Return [x, y] of the center of cell containing provided text 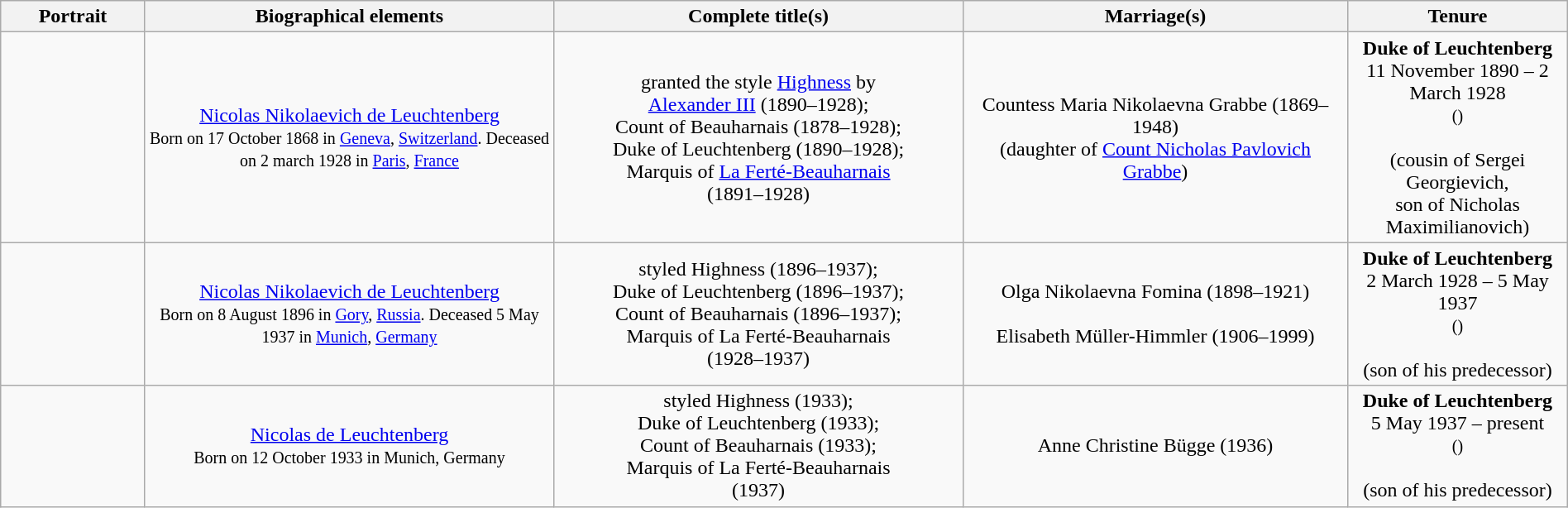
Countess Maria Nikolaevna Grabbe (1869–1948) (daughter of Count Nicholas Pavlovich Grabbe) [1154, 137]
Portrait [73, 17]
Complete title(s) [759, 17]
styled Highness (1896–1937);Duke of Leuchtenberg (1896–1937);Count of Beauharnais (1896–1937);Marquis of La Ferté-Beauharnais(1928–1937) [759, 314]
Anne Christine Bügge (1936) [1154, 446]
Olga Nikolaevna Fomina (1898–1921)Elisabeth Müller-Himmler (1906–1999) [1154, 314]
styled Highness (1933);Duke of Leuchtenberg (1933);Count of Beauharnais (1933);Marquis of La Ferté-Beauharnais(1937) [759, 446]
Nicolas Nikolaevich de LeuchtenbergBorn on 8 August 1896 in Gory, Russia. Deceased 5 May 1937 in Munich, Germany [349, 314]
Nicolas de Leuchtenberg Born on 12 October 1933 in Munich, Germany [349, 446]
Duke of Leuchtenberg5 May 1937 – present()(son of his predecessor) [1458, 446]
Duke of Leuchtenberg 2 March 1928 – 5 May 1937 ()(son of his predecessor) [1458, 314]
Nicolas Nikolaevich de Leuchtenberg Born on 17 October 1868 in Geneva, Switzerland. Deceased on 2 march 1928 in Paris, France [349, 137]
Tenure [1458, 17]
Duke of Leuchtenberg 11 November 1890 – 2 March 1928 ()(cousin of Sergei Georgievich,son of Nicholas Maximilianovich) [1458, 137]
Marriage(s) [1154, 17]
Biographical elements [349, 17]
